Detect which cell encompasses the target text, then output its [x, y] center coordinate. 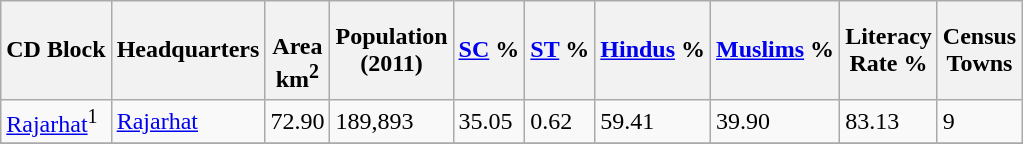
Rajarhat1 [56, 122]
Rajarhat [188, 122]
Headquarters [188, 50]
72.90 [298, 122]
35.05 [489, 122]
SC % [489, 50]
0.62 [560, 122]
ST % [560, 50]
189,893 [392, 122]
Hindus % [653, 50]
Areakm2 [298, 50]
Literacy Rate % [889, 50]
9 [979, 122]
59.41 [653, 122]
CensusTowns [979, 50]
83.13 [889, 122]
Muslims % [776, 50]
39.90 [776, 122]
CD Block [56, 50]
Population(2011) [392, 50]
